Scan for the cell matching the given text and deliver its (x, y) coordinate at center. 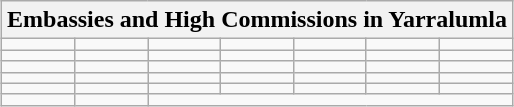
Embassies and High Commissions in Yarralumla (258, 20)
